Find where the given text appears and provide that cell's center as (x, y) coordinate. 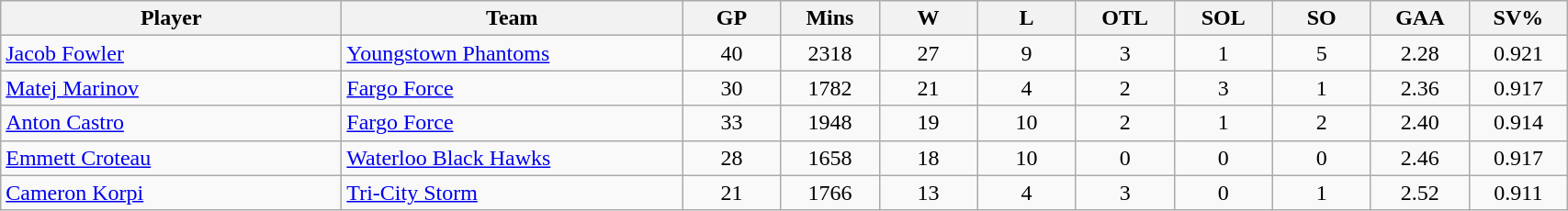
L (1027, 18)
Youngstown Phantoms (513, 53)
W (928, 18)
Anton Castro (171, 123)
GAA (1420, 18)
1658 (830, 158)
2.40 (1420, 123)
Mins (830, 18)
5 (1321, 53)
2318 (830, 53)
2.52 (1420, 193)
Matej Marinov (171, 88)
Tri-City Storm (513, 193)
40 (731, 53)
30 (731, 88)
19 (928, 123)
18 (928, 158)
Player (171, 18)
2.28 (1420, 53)
27 (928, 53)
2.36 (1420, 88)
SO (1321, 18)
SOL (1224, 18)
Waterloo Black Hawks (513, 158)
0.921 (1517, 53)
SV% (1517, 18)
0.911 (1517, 193)
OTL (1124, 18)
Cameron Korpi (171, 193)
28 (731, 158)
0.914 (1517, 123)
13 (928, 193)
1782 (830, 88)
1766 (830, 193)
Jacob Fowler (171, 53)
GP (731, 18)
9 (1027, 53)
Emmett Croteau (171, 158)
2.46 (1420, 158)
Team (513, 18)
33 (731, 123)
1948 (830, 123)
